Return the [X, Y] coordinate for the center point of the cell that contains the specified text.  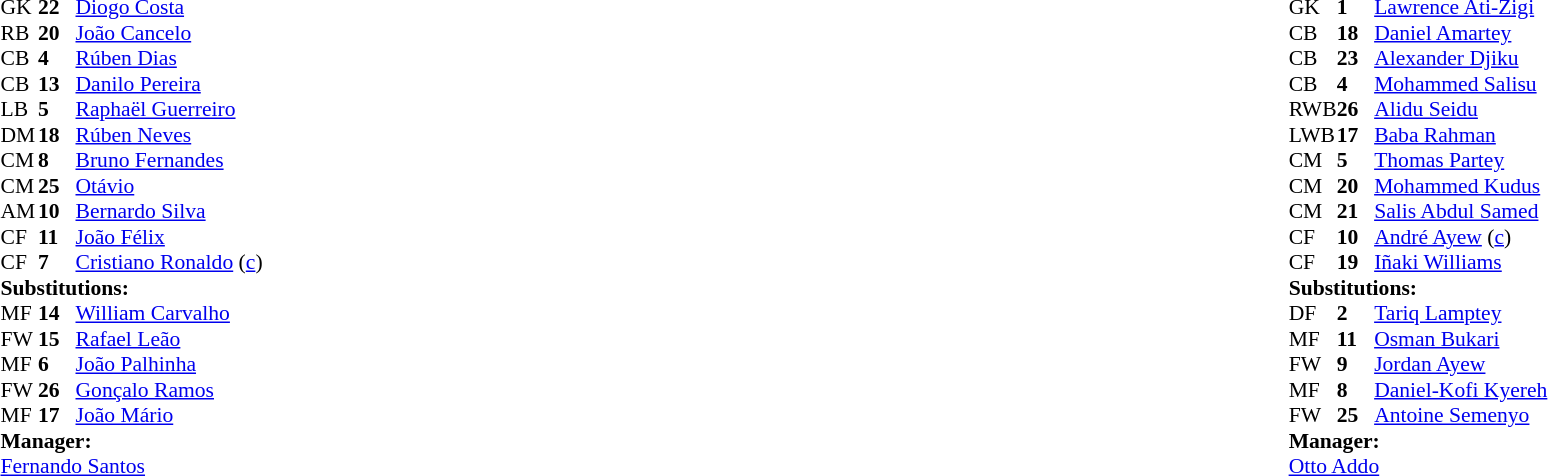
RWB [1313, 109]
6 [57, 365]
João Palhinha [170, 365]
9 [1356, 365]
Tariq Lamptey [1460, 313]
Antoine Semenyo [1460, 415]
Osman Bukari [1460, 339]
Raphaël Guerreiro [170, 109]
Bernardo Silva [170, 211]
19 [1356, 263]
2 [1356, 313]
João Cancelo [170, 33]
Mohammed Kudus [1460, 186]
Cristiano Ronaldo (c) [170, 263]
15 [57, 339]
Jordan Ayew [1460, 365]
Thomas Partey [1460, 161]
Rúben Dias [170, 59]
Gonçalo Ramos [170, 390]
André Ayew (c) [1460, 237]
14 [57, 313]
LB [19, 109]
Mohammed Salisu [1460, 84]
João Mário [170, 415]
21 [1356, 211]
AM [19, 211]
RB [19, 33]
Alexander Djiku [1460, 59]
Rúben Neves [170, 135]
Daniel-Kofi Kyereh [1460, 390]
Danilo Pereira [170, 84]
Rafael Leão [170, 339]
LWB [1313, 135]
23 [1356, 59]
Salis Abdul Samed [1460, 211]
Baba Rahman [1460, 135]
Daniel Amartey [1460, 33]
João Félix [170, 237]
DM [19, 135]
Bruno Fernandes [170, 161]
13 [57, 84]
William Carvalho [170, 313]
Otávio [170, 186]
7 [57, 263]
Alidu Seidu [1460, 109]
Iñaki Williams [1460, 263]
DF [1313, 313]
